Search for the cell housing the specified text and yield its [X, Y] center coordinate. 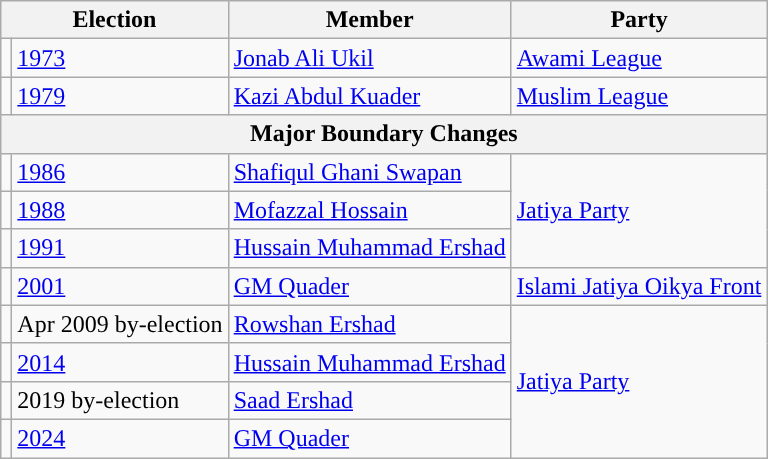
Jonab Ali Ukil [370, 58]
Saad Ershad [370, 400]
2019 by-election [120, 400]
Member [370, 20]
1979 [120, 96]
Shafiqul Ghani Swapan [370, 172]
Awami League [639, 58]
2024 [120, 438]
Muslim League [639, 96]
1986 [120, 172]
Election [114, 20]
2001 [120, 286]
Rowshan Ershad [370, 324]
1988 [120, 210]
Mofazzal Hossain [370, 210]
Major Boundary Changes [384, 134]
1991 [120, 248]
Party [639, 20]
Kazi Abdul Kuader [370, 96]
1973 [120, 58]
Apr 2009 by-election [120, 324]
2014 [120, 362]
Islami Jatiya Oikya Front [639, 286]
